Detect which cell encompasses the target text, then output its (X, Y) center coordinate. 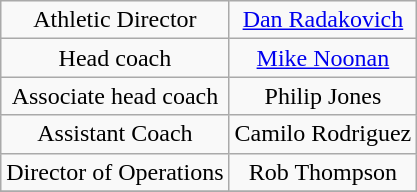
Associate head coach (115, 96)
Rob Thompson (323, 172)
Head coach (115, 58)
Director of Operations (115, 172)
Mike Noonan (323, 58)
Dan Radakovich (323, 20)
Assistant Coach (115, 134)
Athletic Director (115, 20)
Philip Jones (323, 96)
Camilo Rodriguez (323, 134)
